Output the (x, y) coordinate of the center of the cell containing the given text.  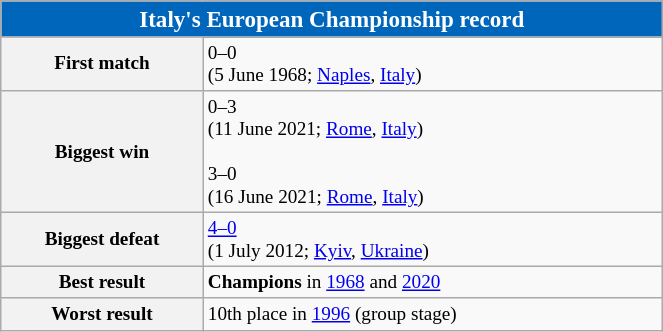
0–0 (5 June 1968; Naples, Italy) (433, 64)
Biggest win (102, 152)
Champions in 1968 and 2020 (433, 283)
First match (102, 64)
Biggest defeat (102, 239)
Italy's European Championship record (332, 19)
Worst result (102, 314)
0–3 (11 June 2021; Rome, Italy) 3–0 (16 June 2021; Rome, Italy) (433, 152)
Best result (102, 283)
4–0 (1 July 2012; Kyiv, Ukraine) (433, 239)
10th place in 1996 (group stage) (433, 314)
